Determine the [x, y] coordinate at the center of the cell enclosing the given text.  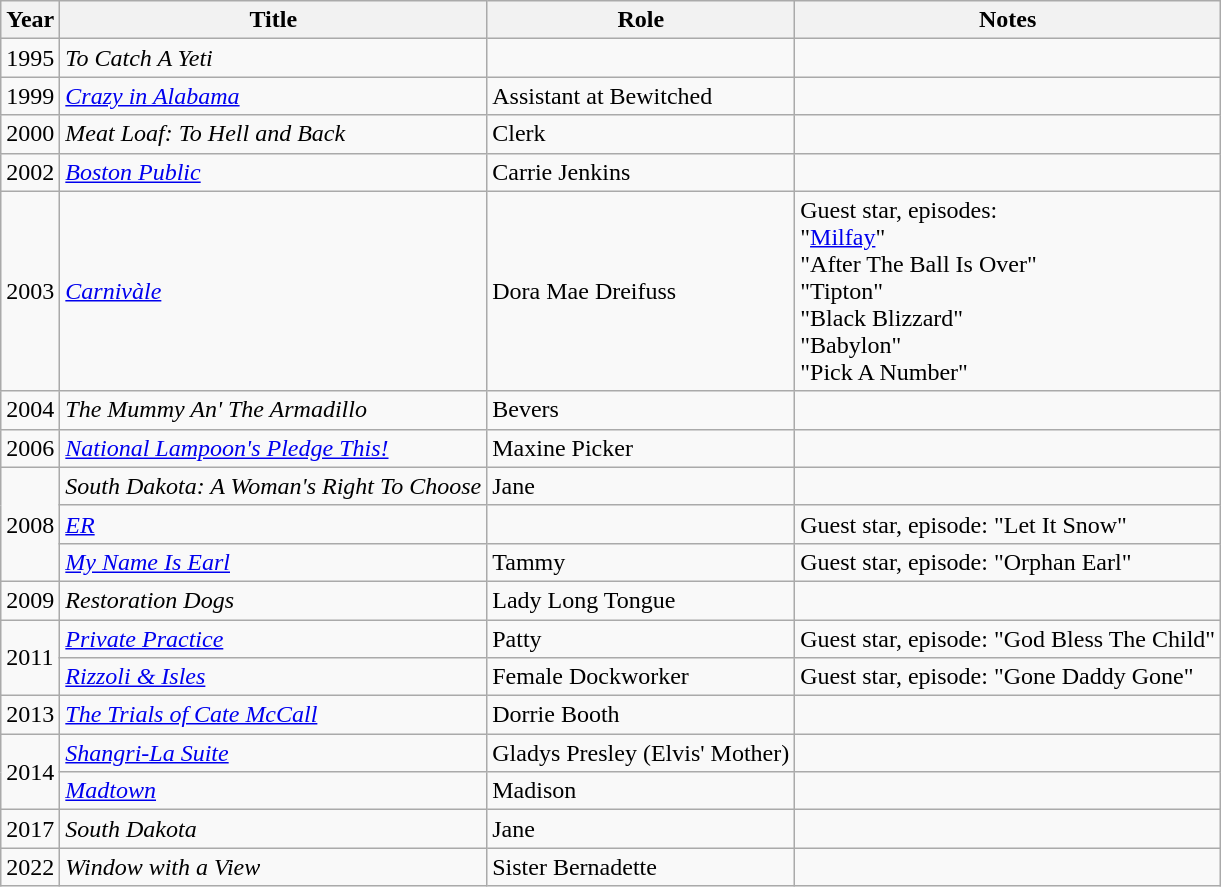
The Mummy An' The Armadillo [274, 410]
2017 [30, 829]
2002 [30, 172]
The Trials of Cate McCall [274, 715]
ER [274, 524]
Private Practice [274, 639]
2009 [30, 600]
My Name Is Earl [274, 562]
2014 [30, 772]
2006 [30, 448]
1999 [30, 96]
Guest star, episode: "Orphan Earl" [1008, 562]
Window with a View [274, 867]
Bevers [641, 410]
Notes [1008, 20]
2011 [30, 658]
Carnivàle [274, 291]
Meat Loaf: To Hell and Back [274, 134]
Lady Long Tongue [641, 600]
2003 [30, 291]
Clerk [641, 134]
Female Dockworker [641, 677]
2013 [30, 715]
Madtown [274, 791]
2008 [30, 524]
Dora Mae Dreifuss [641, 291]
To Catch A Yeti [274, 58]
Carrie Jenkins [641, 172]
Rizzoli & Isles [274, 677]
Sister Bernadette [641, 867]
Assistant at Bewitched [641, 96]
Gladys Presley (Elvis' Mother) [641, 753]
South Dakota: A Woman's Right To Choose [274, 486]
Guest star, episodes: "Milfay" "After The Ball Is Over" "Tipton" "Black Blizzard" "Babylon" "Pick A Number" [1008, 291]
National Lampoon's Pledge This! [274, 448]
2004 [30, 410]
2000 [30, 134]
Restoration Dogs [274, 600]
1995 [30, 58]
Tammy [641, 562]
Crazy in Alabama [274, 96]
Maxine Picker [641, 448]
Shangri-La Suite [274, 753]
Patty [641, 639]
Title [274, 20]
Dorrie Booth [641, 715]
2022 [30, 867]
Boston Public [274, 172]
South Dakota [274, 829]
Role [641, 20]
Guest star, episode: "God Bless The Child" [1008, 639]
Year [30, 20]
Guest star, episode: "Gone Daddy Gone" [1008, 677]
Guest star, episode: "Let It Snow" [1008, 524]
Madison [641, 791]
